Return [x, y] of the center of cell containing provided text 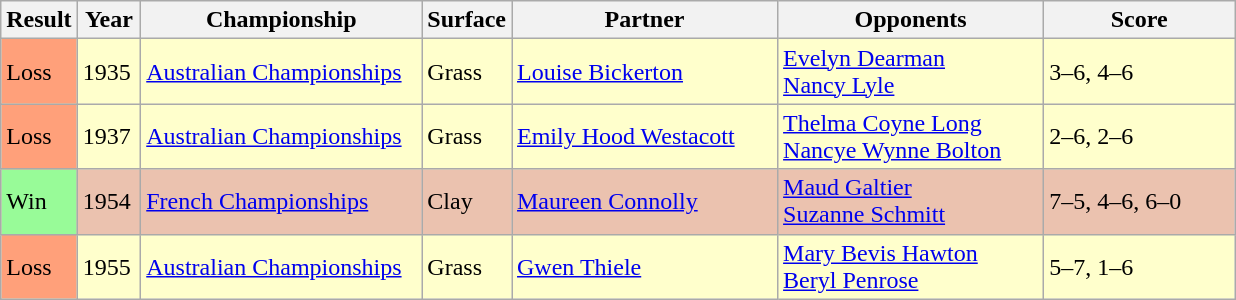
1937 [109, 136]
5–7, 1–6 [1140, 266]
Maureen Connolly [645, 202]
1935 [109, 72]
Evelyn Dearman Nancy Lyle [911, 72]
Result [39, 20]
1954 [109, 202]
Win [39, 202]
Year [109, 20]
3–6, 4–6 [1140, 72]
Thelma Coyne Long Nancye Wynne Bolton [911, 136]
Score [1140, 20]
Gwen Thiele [645, 266]
Partner [645, 20]
Maud Galtier Suzanne Schmitt [911, 202]
7–5, 4–6, 6–0 [1140, 202]
French Championships [282, 202]
Mary Bevis Hawton Beryl Penrose [911, 266]
Opponents [911, 20]
Louise Bickerton [645, 72]
2–6, 2–6 [1140, 136]
Championship [282, 20]
1955 [109, 266]
Clay [467, 202]
Emily Hood Westacott [645, 136]
Surface [467, 20]
